Capture the cell that displays the provided text and extract its (X, Y) central coordinate. 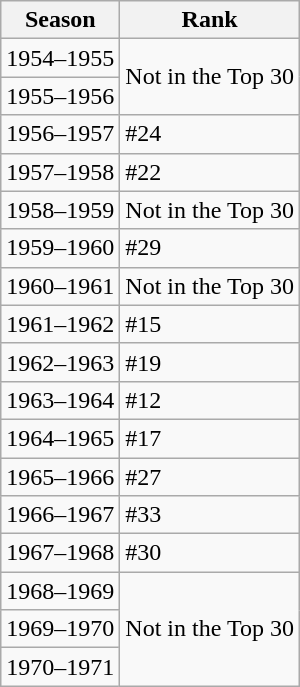
1955–1956 (60, 96)
#15 (210, 324)
#12 (210, 400)
1962–1963 (60, 362)
#29 (210, 248)
#22 (210, 172)
1967–1968 (60, 553)
1966–1967 (60, 515)
#19 (210, 362)
1970–1971 (60, 667)
1959–1960 (60, 248)
#17 (210, 438)
1963–1964 (60, 400)
1960–1961 (60, 286)
1968–1969 (60, 591)
#24 (210, 134)
1958–1959 (60, 210)
1957–1958 (60, 172)
1965–1966 (60, 477)
1954–1955 (60, 58)
#30 (210, 553)
1964–1965 (60, 438)
1961–1962 (60, 324)
1956–1957 (60, 134)
#33 (210, 515)
1969–1970 (60, 629)
#27 (210, 477)
Rank (210, 20)
Season (60, 20)
